Identify which cell holds the provided text, then report its [x, y] central coordinate. 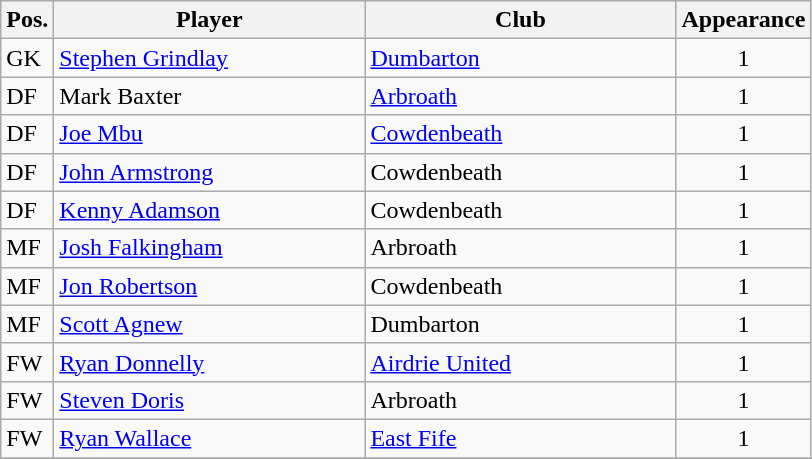
Steven Doris [210, 400]
Ryan Donnelly [210, 362]
Jon Robertson [210, 286]
GK [28, 58]
Airdrie United [520, 362]
Josh Falkingham [210, 248]
Kenny Adamson [210, 210]
Club [520, 20]
Ryan Wallace [210, 438]
John Armstrong [210, 172]
Stephen Grindlay [210, 58]
Joe Mbu [210, 134]
Appearance [744, 20]
East Fife [520, 438]
Pos. [28, 20]
Scott Agnew [210, 324]
Player [210, 20]
Mark Baxter [210, 96]
